From the cell containing the given text, extract its center point as [X, Y] coordinate. 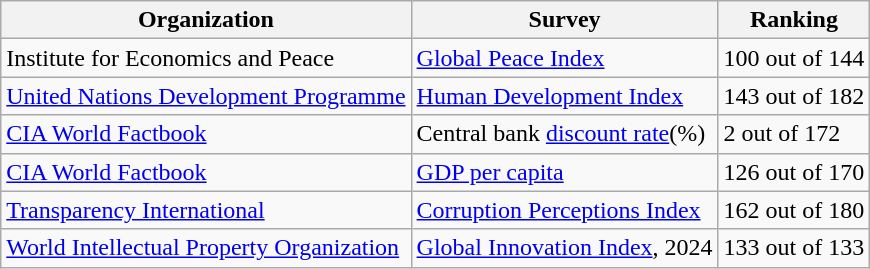
Global Innovation Index, 2024 [564, 248]
Survey [564, 20]
143 out of 182 [794, 96]
133 out of 133 [794, 248]
United Nations Development Programme [206, 96]
Human Development Index [564, 96]
Central bank discount rate(%) [564, 134]
Transparency International [206, 210]
Organization [206, 20]
Global Peace Index [564, 58]
162 out of 180 [794, 210]
100 out of 144 [794, 58]
Ranking [794, 20]
Institute for Economics and Peace [206, 58]
GDP per capita [564, 172]
126 out of 170 [794, 172]
Corruption Perceptions Index [564, 210]
2 out of 172 [794, 134]
World Intellectual Property Organization [206, 248]
